Scan for the cell matching the given text and deliver its [X, Y] coordinate at center. 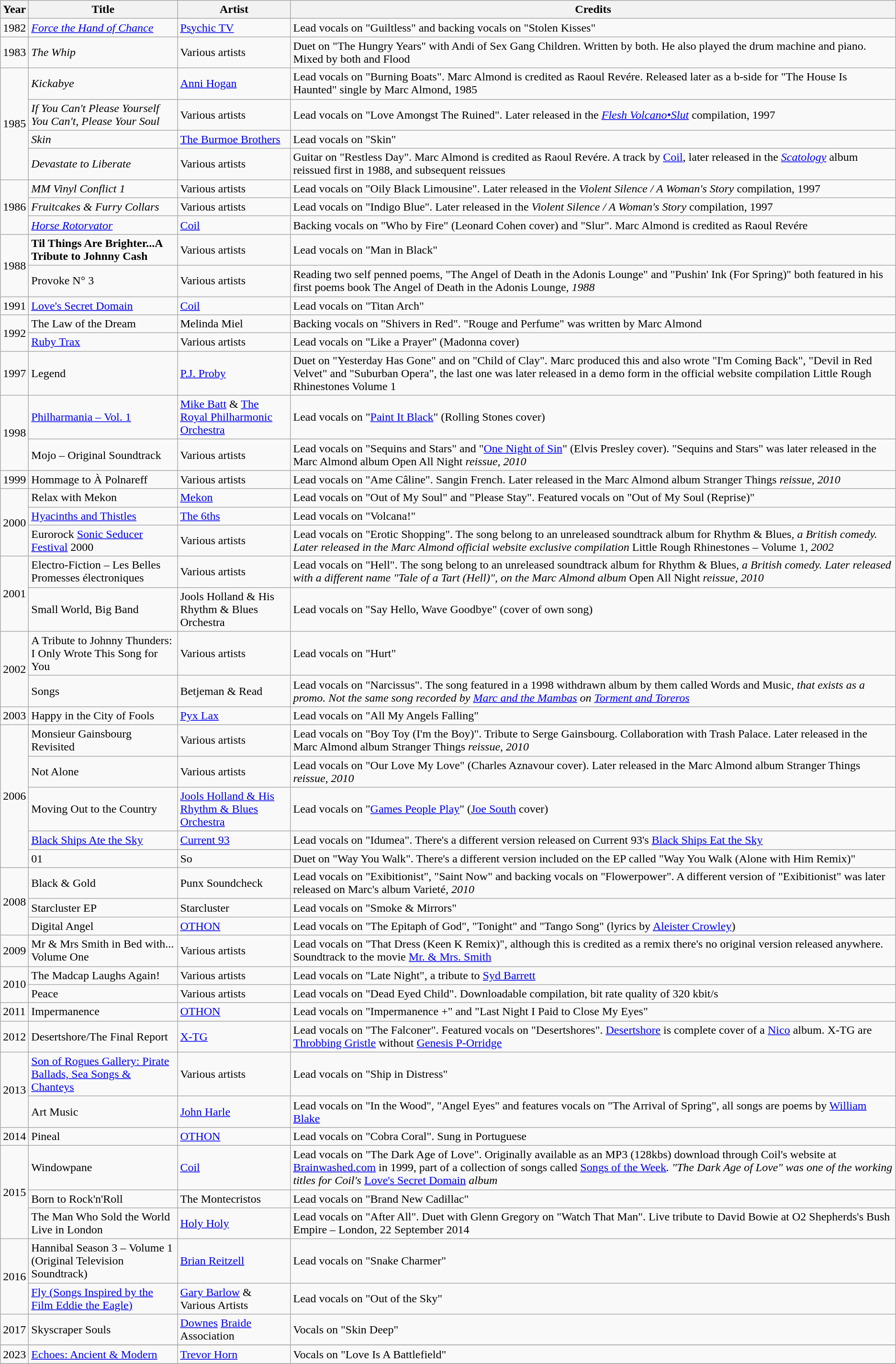
Lead vocals on "Like a Prayer" (Madonna cover) [593, 342]
Son of Rogues Gallery: Pirate Ballads, Sea Songs & Chanteys [103, 1074]
Lead vocals on "Games People Play" (Joe South cover) [593, 809]
Small World, Big Band [103, 609]
Lead vocals on "All My Angels Falling" [593, 716]
The Montecristos [234, 1199]
2011 [14, 1012]
Psychic TV [234, 28]
Starcluster [234, 908]
Born to Rock'n'Roll [103, 1199]
Credits [593, 10]
Current 93 [234, 840]
Horse Rotorvator [103, 225]
Ruby Trax [103, 342]
Eurorock Sonic Seducer Festival 2000 [103, 541]
A Tribute to Johnny Thunders: I Only Wrote This Song for You [103, 653]
Vocals on "Love Is A Battlefield" [593, 1354]
Lead vocals on "Snake Charmer" [593, 1261]
2003 [14, 716]
Lead vocals on "Impermanence +" and "Last Night I Paid to Close My Eyes" [593, 1012]
Legend [103, 373]
Windowpane [103, 1167]
Mr & Mrs Smith in Bed with... Volume One [103, 950]
Lead vocals on "Titan Arch" [593, 306]
2001 [14, 593]
2008 [14, 902]
Skyscraper Souls [103, 1330]
1986 [14, 207]
Title [103, 10]
Lead vocals on "In the Wood", "Angel Eyes" and features vocals on "The Arrival of Spring", all songs are poems by William Blake [593, 1111]
Vocals on "Skin Deep" [593, 1330]
Downes Braide Association [234, 1330]
Backing vocals on "Who by Fire" (Leonard Cohen cover) and "Slur". Marc Almond is credited as Raoul Revére [593, 225]
2015 [14, 1192]
Holy Holy [234, 1223]
1999 [14, 480]
1992 [14, 333]
Duet on "Way You Walk". There's a different version included on the EP called "Way You Walk (Alone with Him Remix)" [593, 859]
2009 [14, 950]
Year [14, 10]
P.J. Proby [234, 373]
Digital Angel [103, 926]
2013 [14, 1089]
Lead vocals on "Ame Câline". Sangin French. Later released in the Marc Almond album Stranger Things reissue, 2010 [593, 480]
1991 [14, 306]
1982 [14, 28]
The Man Who Sold the World Live in London [103, 1223]
The Burmoe Brothers [234, 139]
01 [103, 859]
Lead vocals on "Indigo Blue". Later released in the Violent Silence / A Woman's Story compilation, 1997 [593, 207]
Til Things Are Brighter...A Tribute to Johnny Cash [103, 250]
Lead vocals on "Ship in Distress" [593, 1074]
Black Ships Ate the Sky [103, 840]
Impermanence [103, 1012]
Duet on "The Hungry Years" with Andi of Sex Gang Children. Written by both. He also played the drum machine and piano. Mixed by both and Flood [593, 53]
Pyx Lax [234, 716]
Lead vocals on "Late Night", a tribute to Syd Barrett [593, 975]
The Whip [103, 53]
1983 [14, 53]
2000 [14, 523]
Black & Gold [103, 883]
2006 [14, 796]
Lead vocals on "Oily Black Limousine". Later released in the Violent Silence / A Woman's Story compilation, 1997 [593, 189]
2023 [14, 1354]
Pineal [103, 1136]
Philharmania – Vol. 1 [103, 417]
Fly (Songs Inspired by the Film Eddie the Eagle) [103, 1299]
1997 [14, 373]
Hannibal Season 3 – Volume 1 (Original Television Soundtrack) [103, 1261]
2014 [14, 1136]
1985 [14, 123]
Happy in the City of Fools [103, 716]
Lead vocals on "Hurt" [593, 653]
Love's Secret Domain [103, 306]
Desertshore/The Final Report [103, 1037]
Relax with Mekon [103, 498]
Lead vocals on "Dead Eyed Child". Downloadable compilation, bit rate quality of 320 kbit/s [593, 994]
2017 [14, 1330]
Lead vocals on "Out of the Sky" [593, 1299]
2012 [14, 1037]
Lead vocals on "Skin" [593, 139]
Skin [103, 139]
Mike Batt & The Royal Philharmonic Orchestra [234, 417]
Punx Soundcheck [234, 883]
Lead vocals on "Love Amongst The Ruined". Later released in the Flesh Volcano•Slut compilation, 1997 [593, 115]
The 6ths [234, 516]
Electro-Fiction – Les Belles Promesses électroniques [103, 571]
Songs [103, 691]
Lead vocals on "Say Hello, Wave Goodbye" (cover of own song) [593, 609]
Trevor Horn [234, 1354]
Devastate to Liberate [103, 164]
The Law of the Dream [103, 324]
MM Vinyl Conflict 1 [103, 189]
Mojo – Original Soundtrack [103, 455]
The Madcap Laughs Again! [103, 975]
Lead vocals on "Volcana!" [593, 516]
Melinda Miel [234, 324]
Lead vocals on "Our Love My Love" (Charles Aznavour cover). Later released in the Marc Almond album Stranger Things reissue, 2010 [593, 771]
Lead vocals on "Brand New Cadillac" [593, 1199]
Anni Hogan [234, 83]
Lead vocals on "The Epitaph of God", "Tonight" and "Tango Song" (lyrics by Aleister Crowley) [593, 926]
Lead vocals on "Idumea". There's a different version released on Current 93's Black Ships Eat the Sky [593, 840]
2002 [14, 669]
Lead vocals on "Man in Black" [593, 250]
Betjeman & Read [234, 691]
Echoes: Ancient & Modern [103, 1354]
Monsieur Gainsbourg Revisited [103, 740]
John Harle [234, 1111]
Moving Out to the Country [103, 809]
Lead vocals on "Out of My Soul" and "Please Stay". Featured vocals on "Out of My Soul (Reprise)" [593, 498]
Art Music [103, 1111]
Hyacinths and Thistles [103, 516]
Gary Barlow & Various Artists [234, 1299]
Lead vocals on "Guiltless" and backing vocals on "Stolen Kisses" [593, 28]
Lead vocals on "Paint It Black" (Rolling Stones cover) [593, 417]
2016 [14, 1277]
2010 [14, 984]
Kickabye [103, 83]
Fruitcakes & Furry Collars [103, 207]
1998 [14, 433]
Artist [234, 10]
Brian Reitzell [234, 1261]
If You Can't Please Yourself You Can't, Please Your Soul [103, 115]
X-TG [234, 1037]
1988 [14, 265]
Lead vocals on "Cobra Coral". Sung in Portuguese [593, 1136]
Mekon [234, 498]
Force the Hand of Chance [103, 28]
So [234, 859]
Not Alone [103, 771]
Starcluster EP [103, 908]
Backing vocals on "Shivers in Red". "Rouge and Perfume" was written by Marc Almond [593, 324]
Provoke N° 3 [103, 280]
Hommage to À Polnareff [103, 480]
Lead vocals on "Smoke & Mirrors" [593, 908]
Peace [103, 994]
